Capture the cell that displays the provided text and extract its [X, Y] central coordinate. 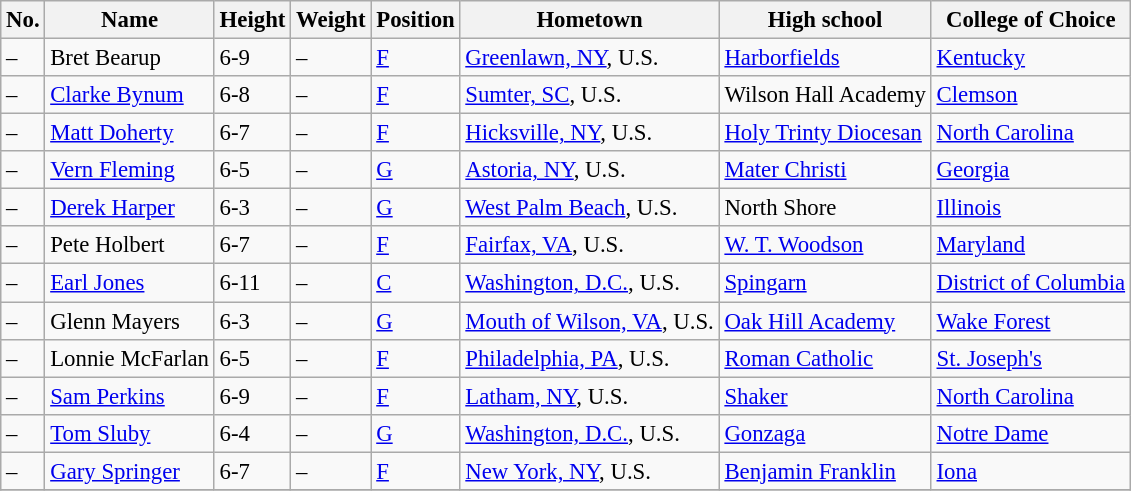
Georgia [1030, 170]
6-4 [252, 433]
New York, NY, U.S. [590, 471]
C [416, 283]
No. [23, 20]
Sam Perkins [130, 396]
Position [416, 20]
Roman Catholic [825, 358]
Kentucky [1030, 58]
Iona [1030, 471]
Mouth of Wilson, VA, U.S. [590, 321]
Wilson Hall Academy [825, 95]
Hometown [590, 20]
6-8 [252, 95]
Oak Hill Academy [825, 321]
West Palm Beach, U.S. [590, 208]
Derek Harper [130, 208]
Bret Bearup [130, 58]
Hicksville, NY, U.S. [590, 133]
Mater Christi [825, 170]
6-11 [252, 283]
Pete Holbert [130, 245]
Philadelphia, PA, U.S. [590, 358]
Gary Springer [130, 471]
Astoria, NY, U.S. [590, 170]
District of Columbia [1030, 283]
Name [130, 20]
Earl Jones [130, 283]
W. T. Woodson [825, 245]
Holy Trinty Diocesan [825, 133]
Harborfields [825, 58]
St. Joseph's [1030, 358]
Gonzaga [825, 433]
Matt Doherty [130, 133]
Spingarn [825, 283]
Latham, NY, U.S. [590, 396]
Fairfax, VA, U.S. [590, 245]
Notre Dame [1030, 433]
Tom Sluby [130, 433]
Weight [331, 20]
Height [252, 20]
High school [825, 20]
Vern Fleming [130, 170]
Illinois [1030, 208]
Wake Forest [1030, 321]
Clemson [1030, 95]
Glenn Mayers [130, 321]
North Shore [825, 208]
Lonnie McFarlan [130, 358]
Clarke Bynum [130, 95]
Greenlawn, NY, U.S. [590, 58]
Shaker [825, 396]
Benjamin Franklin [825, 471]
College of Choice [1030, 20]
Maryland [1030, 245]
Sumter, SC, U.S. [590, 95]
